Locate the cell with the specified text and output its [x, y] center coordinate. 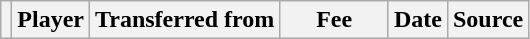
Source [488, 20]
Transferred from [185, 20]
Player [51, 20]
Date [418, 20]
Fee [334, 20]
